Find where the given text appears and provide that cell's center as (x, y) coordinate. 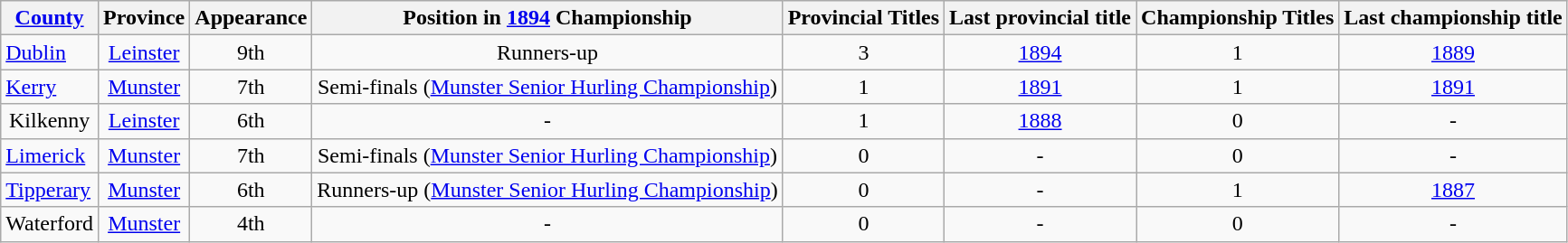
Provincial Titles (863, 18)
Appearance (252, 18)
Championship Titles (1238, 18)
Province (143, 18)
1887 (1453, 190)
Runners-up (547, 52)
1894 (1041, 52)
Last championship title (1453, 18)
1889 (1453, 52)
4th (252, 224)
Dublin (50, 52)
County (50, 18)
Kerry (50, 87)
Tipperary (50, 190)
Position in 1894 Championship (547, 18)
3 (863, 52)
Limerick (50, 155)
Last provincial title (1041, 18)
9th (252, 52)
1888 (1041, 121)
Runners-up (Munster Senior Hurling Championship) (547, 190)
Waterford (50, 224)
Kilkenny (50, 121)
